Find where the given text appears and provide that cell's center as [X, Y] coordinate. 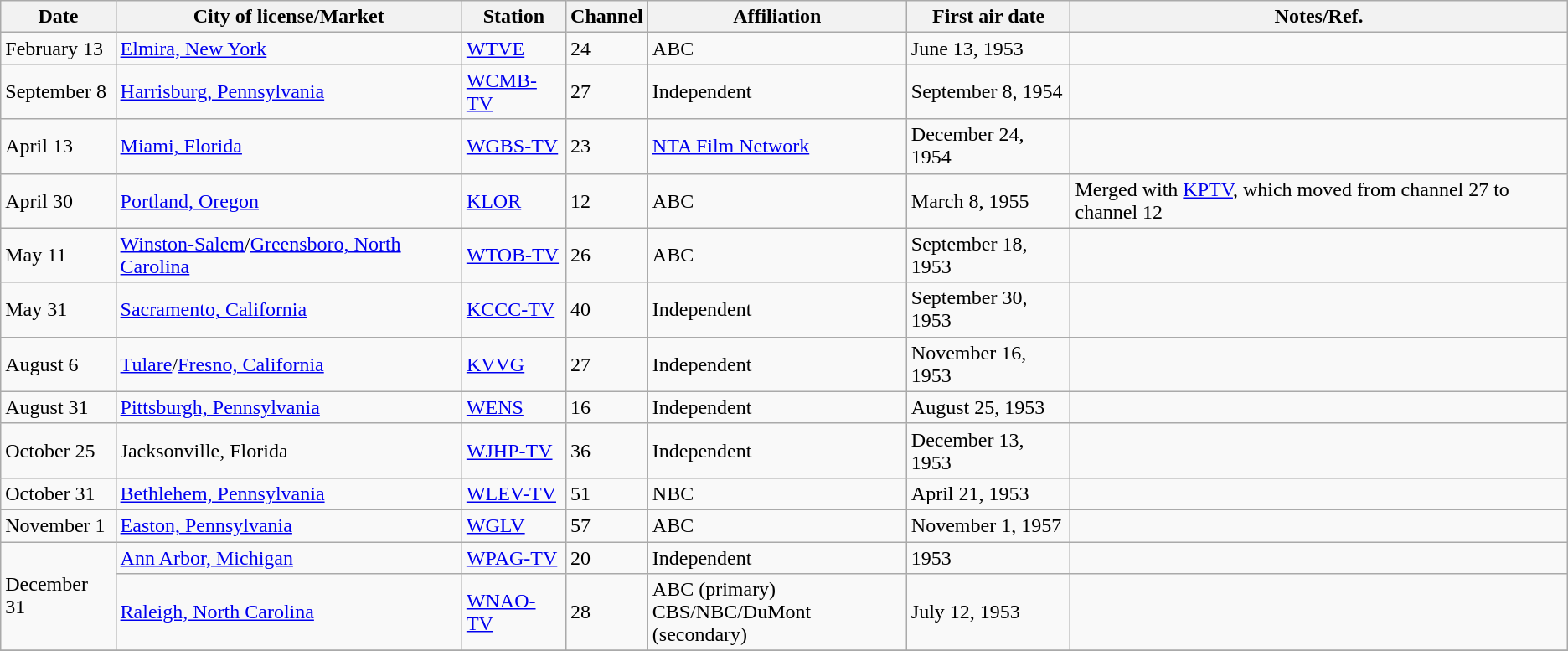
April 13 [59, 146]
March 8, 1955 [988, 201]
Date [59, 17]
1953 [988, 557]
Affiliation [777, 17]
20 [607, 557]
August 6 [59, 364]
Elmira, New York [288, 49]
WNAO-TV [513, 612]
WCMB-TV [513, 92]
WLEV-TV [513, 493]
City of license/Market [288, 17]
December 13, 1953 [988, 451]
July 12, 1953 [988, 612]
May 11 [59, 255]
Pittsburgh, Pennsylvania [288, 407]
November 16, 1953 [988, 364]
Harrisburg, Pennsylvania [288, 92]
Tulare/Fresno, California [288, 364]
September 8 [59, 92]
November 1, 1957 [988, 525]
August 25, 1953 [988, 407]
NBC [777, 493]
Raleigh, North Carolina [288, 612]
40 [607, 310]
16 [607, 407]
September 8, 1954 [988, 92]
12 [607, 201]
WTOB-TV [513, 255]
Merged with KPTV, which moved from channel 27 to channel 12 [1318, 201]
57 [607, 525]
WJHP-TV [513, 451]
51 [607, 493]
December 31 [59, 596]
23 [607, 146]
WGBS-TV [513, 146]
October 25 [59, 451]
26 [607, 255]
WPAG-TV [513, 557]
WGLV [513, 525]
May 31 [59, 310]
April 21, 1953 [988, 493]
August 31 [59, 407]
Easton, Pennsylvania [288, 525]
June 13, 1953 [988, 49]
ABC (primary) CBS/NBC/DuMont (secondary) [777, 612]
KVVG [513, 364]
Miami, Florida [288, 146]
Station [513, 17]
Portland, Oregon [288, 201]
KLOR [513, 201]
Ann Arbor, Michigan [288, 557]
WTVE [513, 49]
February 13 [59, 49]
September 30, 1953 [988, 310]
24 [607, 49]
Sacramento, California [288, 310]
NTA Film Network [777, 146]
KCCC-TV [513, 310]
Bethlehem, Pennsylvania [288, 493]
September 18, 1953 [988, 255]
April 30 [59, 201]
Notes/Ref. [1318, 17]
November 1 [59, 525]
Jacksonville, Florida [288, 451]
Winston-Salem/Greensboro, North Carolina [288, 255]
October 31 [59, 493]
36 [607, 451]
First air date [988, 17]
28 [607, 612]
WENS [513, 407]
Channel [607, 17]
December 24, 1954 [988, 146]
